For the text-containing cell, return its midpoint in [x, y] coordinate format. 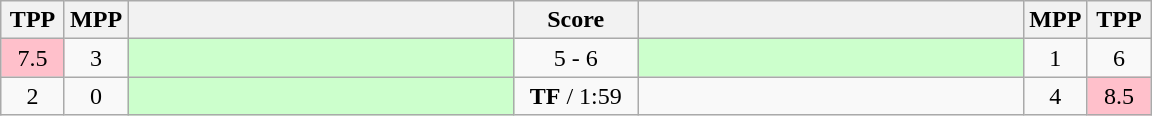
5 - 6 [576, 58]
3 [96, 58]
Score [576, 20]
1 [1056, 58]
0 [96, 96]
TF / 1:59 [576, 96]
6 [1119, 58]
4 [1056, 96]
7.5 [33, 58]
8.5 [1119, 96]
2 [33, 96]
